Scan for the cell matching the given text and deliver its (x, y) coordinate at center. 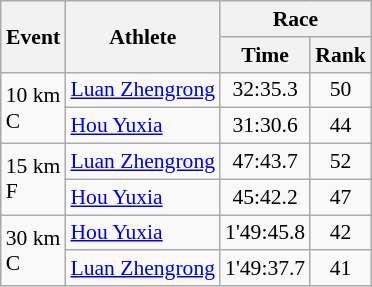
32:35.3 (265, 90)
1'49:45.8 (265, 233)
50 (340, 90)
15 km F (34, 180)
42 (340, 233)
41 (340, 269)
10 km C (34, 108)
30 km C (34, 250)
44 (340, 126)
31:30.6 (265, 126)
Race (296, 19)
Time (265, 55)
Event (34, 36)
Athlete (142, 36)
52 (340, 162)
47:43.7 (265, 162)
45:42.2 (265, 197)
Rank (340, 55)
47 (340, 197)
1'49:37.7 (265, 269)
